Provide the (X, Y) coordinate of the cell's center where the given text is located.  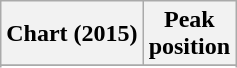
Peak position (189, 34)
Chart (2015) (72, 34)
